Provide the [x, y] coordinate of the cell's center where the given text is located.  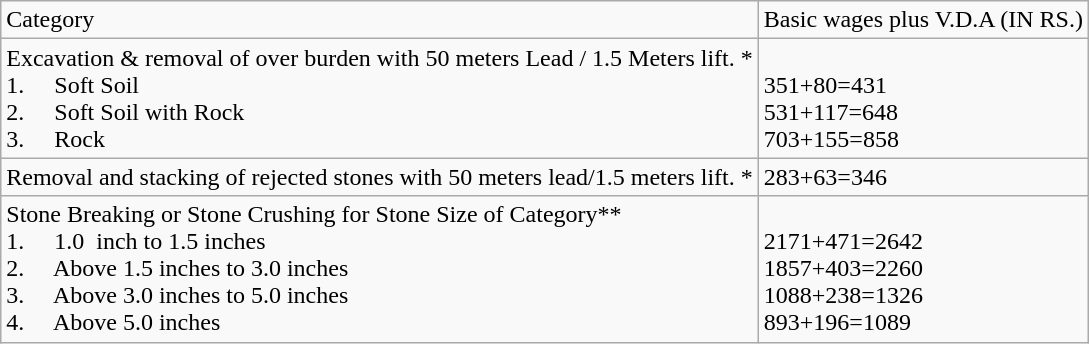
Basic wages plus V.D.A (IN RS.) [923, 20]
2171+471=26421857+403=22601088+238=1326893+196=1089 [923, 269]
Category [380, 20]
283+63=346 [923, 177]
Removal and stacking of rejected stones with 50 meters lead/1.5 meters lift. * [380, 177]
351+80=431531+117=648703+155=858 [923, 98]
Excavation & removal of over burden with 50 meters Lead / 1.5 Meters lift. *1. Soft Soil2. Soft Soil with Rock3. Rock [380, 98]
